Provide the [x, y] coordinate of the cell's center where the given text is located.  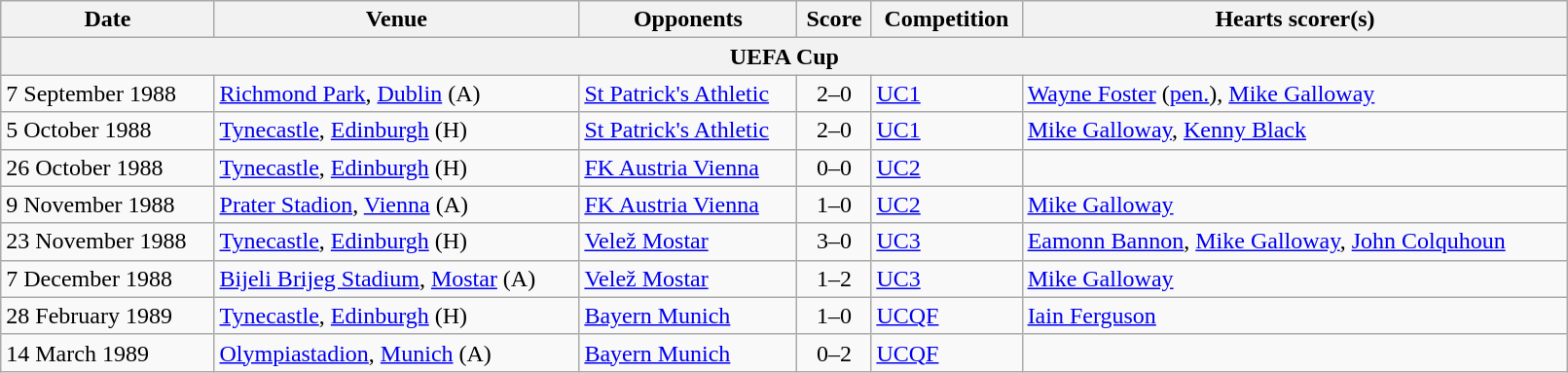
Richmond Park, Dublin (A) [397, 93]
3–0 [834, 242]
Hearts scorer(s) [1295, 19]
7 December 1988 [107, 279]
1–2 [834, 279]
Iain Ferguson [1295, 316]
Eamonn Bannon, Mike Galloway, John Colquhoun [1295, 242]
26 October 1988 [107, 168]
14 March 1989 [107, 353]
UEFA Cup [784, 56]
0–0 [834, 168]
7 September 1988 [107, 93]
0–2 [834, 353]
Olympiastadion, Munich (A) [397, 353]
5 October 1988 [107, 131]
Score [834, 19]
9 November 1988 [107, 205]
Bijeli Brijeg Stadium, Mostar (A) [397, 279]
Prater Stadion, Vienna (A) [397, 205]
28 February 1989 [107, 316]
Date [107, 19]
Mike Galloway, Kenny Black [1295, 131]
Venue [397, 19]
23 November 1988 [107, 242]
Wayne Foster (pen.), Mike Galloway [1295, 93]
Opponents [688, 19]
Competition [946, 19]
